Provide the [x, y] coordinate of the cell's center where the given text is located.  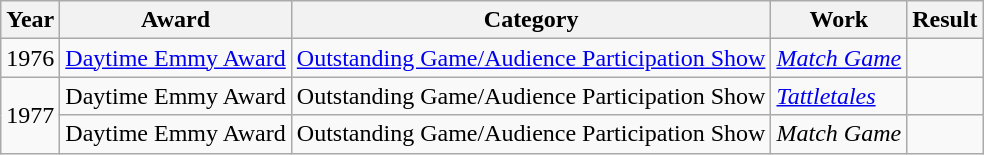
Tattletales [839, 96]
Work [839, 20]
1976 [30, 58]
Result [945, 20]
Category [531, 20]
1977 [30, 115]
Award [176, 20]
Year [30, 20]
